For the text-containing cell, return its midpoint in (X, Y) coordinate format. 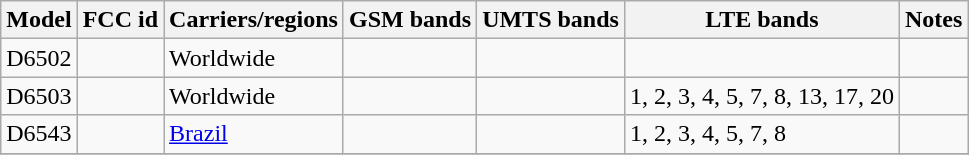
FCC id (120, 20)
Notes (933, 20)
Brazil (254, 134)
1, 2, 3, 4, 5, 7, 8, 13, 17, 20 (762, 96)
D6543 (39, 134)
Carriers/regions (254, 20)
D6502 (39, 58)
UMTS bands (551, 20)
LTE bands (762, 20)
GSM bands (410, 20)
Model (39, 20)
1, 2, 3, 4, 5, 7, 8 (762, 134)
D6503 (39, 96)
